For the text-containing cell, return its midpoint in [x, y] coordinate format. 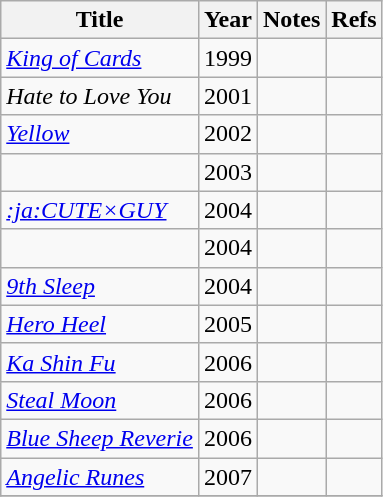
Refs [354, 20]
1999 [228, 58]
Steal Moon [100, 400]
2005 [228, 324]
Title [100, 20]
9th Sleep [100, 286]
Hero Heel [100, 324]
Notes [291, 20]
Hate to Love You [100, 96]
King of Cards [100, 58]
:ja:CUTE×GUY [100, 210]
2001 [228, 96]
Angelic Runes [100, 477]
2003 [228, 172]
Yellow [100, 134]
2007 [228, 477]
Blue Sheep Reverie [100, 438]
Year [228, 20]
2002 [228, 134]
Ka Shin Fu [100, 362]
